Detect which cell encompasses the target text, then output its [x, y] center coordinate. 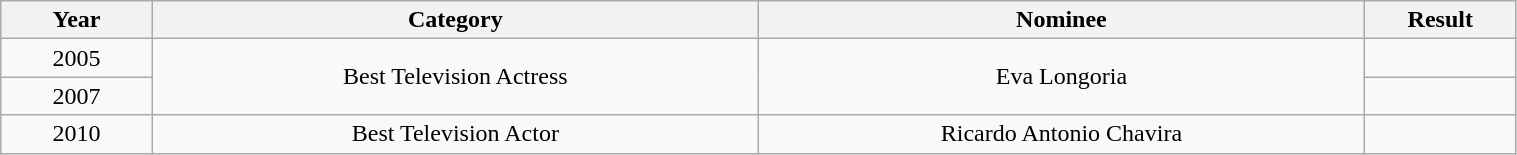
2010 [77, 134]
Category [455, 20]
2005 [77, 58]
Best Television Actor [455, 134]
2007 [77, 96]
Eva Longoria [1061, 77]
Result [1440, 20]
Best Television Actress [455, 77]
Ricardo Antonio Chavira [1061, 134]
Nominee [1061, 20]
Year [77, 20]
